Pinpoint the cell where the given text exists, returning its (x, y) midpoint coordinate. 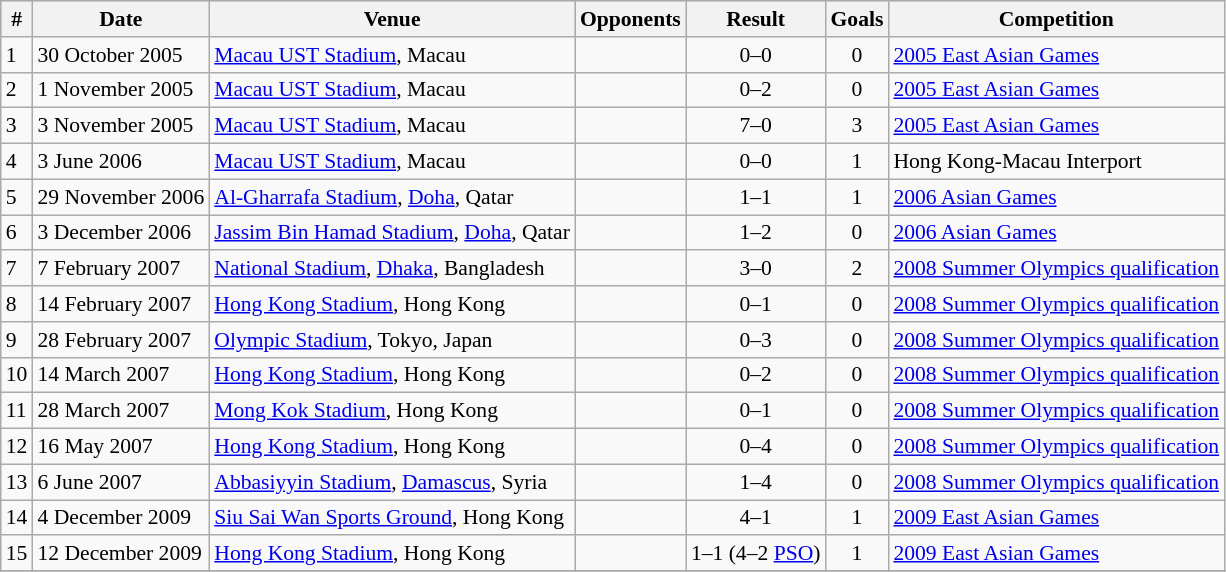
4 December 2009 (120, 518)
14 (17, 518)
Mong Kok Stadium, Hong Kong (392, 411)
3–0 (756, 269)
12 (17, 447)
14 March 2007 (120, 375)
Result (756, 19)
4–1 (756, 518)
Competition (1056, 19)
30 October 2005 (120, 55)
Venue (392, 19)
Siu Sai Wan Sports Ground, Hong Kong (392, 518)
29 November 2006 (120, 197)
Goals (858, 19)
1–1 (756, 197)
28 February 2007 (120, 340)
15 (17, 554)
5 (17, 197)
1 November 2005 (120, 90)
Olympic Stadium, Tokyo, Japan (392, 340)
7–0 (756, 126)
12 December 2009 (120, 554)
16 May 2007 (120, 447)
Date (120, 19)
Abbasiyyin Stadium, Damascus, Syria (392, 482)
1–4 (756, 482)
7 (17, 269)
13 (17, 482)
Al-Gharrafa Stadium, Doha, Qatar (392, 197)
10 (17, 375)
6 June 2007 (120, 482)
9 (17, 340)
3 December 2006 (120, 233)
4 (17, 162)
8 (17, 304)
Opponents (630, 19)
14 February 2007 (120, 304)
1–1 (4–2 PSO) (756, 554)
Jassim Bin Hamad Stadium, Doha, Qatar (392, 233)
28 March 2007 (120, 411)
1–2 (756, 233)
6 (17, 233)
3 June 2006 (120, 162)
# (17, 19)
National Stadium, Dhaka, Bangladesh (392, 269)
Hong Kong-Macau Interport (1056, 162)
7 February 2007 (120, 269)
0–4 (756, 447)
3 November 2005 (120, 126)
11 (17, 411)
0–3 (756, 340)
